Search for the cell housing the specified text and yield its (X, Y) center coordinate. 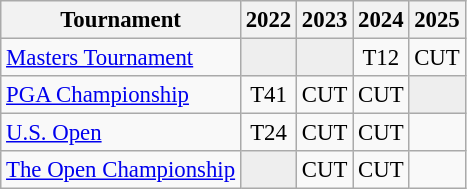
Tournament (121, 20)
2023 (325, 20)
PGA Championship (121, 95)
2025 (437, 20)
2022 (268, 20)
U.S. Open (121, 133)
The Open Championship (121, 170)
Masters Tournament (121, 58)
T24 (268, 133)
2024 (381, 20)
T12 (381, 58)
T41 (268, 95)
